For the text-containing cell, return its midpoint in [X, Y] coordinate format. 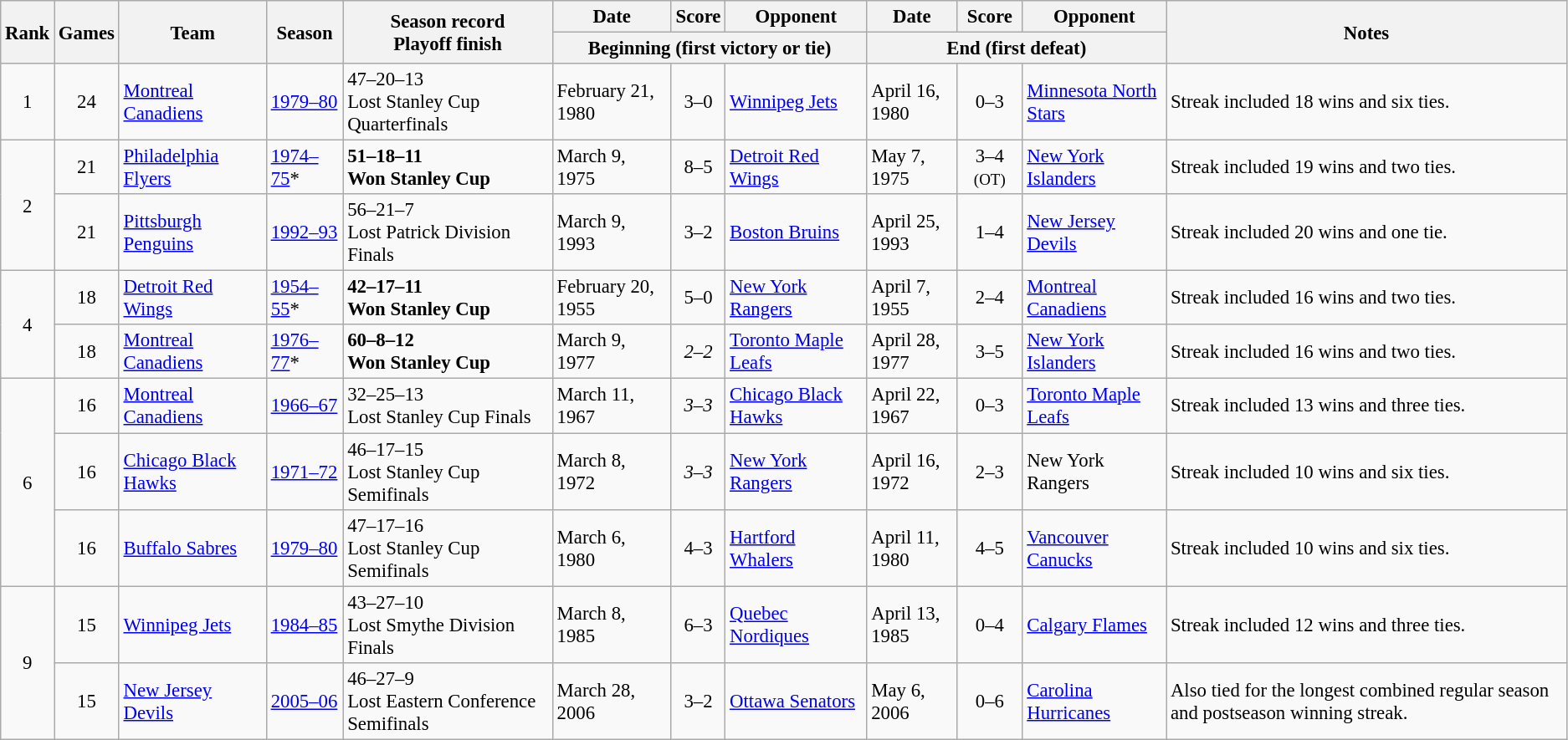
9 [28, 662]
3–5 [990, 351]
Ottawa Senators [797, 701]
April 16, 1980 [912, 102]
56–21–7Lost Patrick Division Finals [448, 232]
March 28, 2006 [612, 701]
Team [192, 32]
Games [87, 32]
Streak included 13 wins and three ties. [1367, 406]
Season recordPlayoff finish [448, 32]
46–27–9Lost Eastern Conference Semifinals [448, 701]
Calgary Flames [1094, 625]
May 6, 2006 [912, 701]
6 [28, 482]
March 6, 1980 [612, 548]
4 [28, 324]
5–0 [698, 298]
March 11, 1967 [612, 406]
1976–77* [305, 351]
March 9, 1975 [612, 167]
March 9, 1977 [612, 351]
Season [305, 32]
Pittsburgh Penguins [192, 232]
Streak included 20 wins and one tie. [1367, 232]
42–17–11Won Stanley Cup [448, 298]
32–25–13Lost Stanley Cup Finals [448, 406]
2–2 [698, 351]
51–18–11Won Stanley Cup [448, 167]
1954–55* [305, 298]
3–0 [698, 102]
Streak included 19 wins and two ties. [1367, 167]
May 7, 1975 [912, 167]
1966–67 [305, 406]
1971–72 [305, 472]
Beginning (first victory or tie) [710, 48]
April 11, 1980 [912, 548]
Quebec Nordiques [797, 625]
End (first defeat) [1017, 48]
Carolina Hurricanes [1094, 701]
3–4 (OT) [990, 167]
6–3 [698, 625]
0–4 [990, 625]
4–5 [990, 548]
Philadelphia Flyers [192, 167]
43–27–10Lost Smythe Division Finals [448, 625]
47–20–13Lost Stanley Cup Quarterfinals [448, 102]
4–3 [698, 548]
8–5 [698, 167]
24 [87, 102]
February 20, 1955 [612, 298]
February 21, 1980 [612, 102]
2005–06 [305, 701]
2 [28, 206]
47–17–16Lost Stanley Cup Semifinals [448, 548]
April 22, 1967 [912, 406]
Buffalo Sabres [192, 548]
46–17–15Lost Stanley Cup Semifinals [448, 472]
April 16, 1972 [912, 472]
2–3 [990, 472]
Minnesota North Stars [1094, 102]
Notes [1367, 32]
Hartford Whalers [797, 548]
April 28, 1977 [912, 351]
0–6 [990, 701]
March 8, 1972 [612, 472]
2–4 [990, 298]
1984–85 [305, 625]
Streak included 12 wins and three ties. [1367, 625]
March 8, 1985 [612, 625]
1992–93 [305, 232]
Vancouver Canucks [1094, 548]
March 9, 1993 [612, 232]
Boston Bruins [797, 232]
Streak included 18 wins and six ties. [1367, 102]
60–8–12Won Stanley Cup [448, 351]
1–4 [990, 232]
April 7, 1955 [912, 298]
April 13, 1985 [912, 625]
1974–75* [305, 167]
1 [28, 102]
Rank [28, 32]
Also tied for the longest combined regular season and postseason winning streak. [1367, 701]
April 25, 1993 [912, 232]
